For the text-containing cell, return its midpoint in (X, Y) coordinate format. 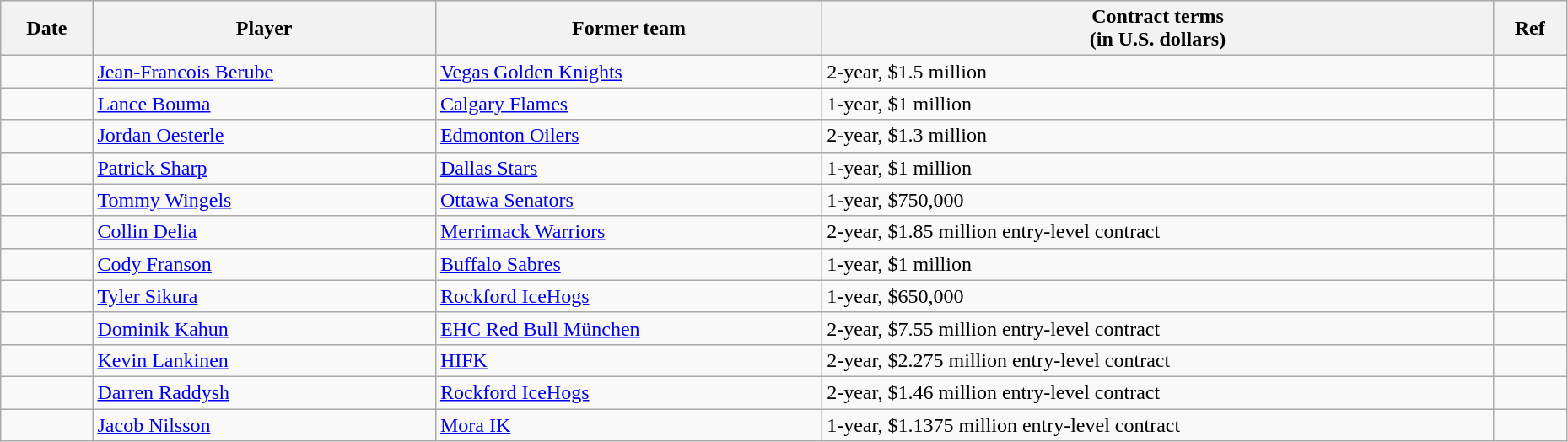
Ref (1530, 29)
Former team (628, 29)
Collin Delia (264, 232)
Kevin Lankinen (264, 360)
Mora IK (628, 424)
2-year, $2.275 million entry-level contract (1158, 360)
Ottawa Senators (628, 200)
Vegas Golden Knights (628, 72)
Merrimack Warriors (628, 232)
Date (47, 29)
2-year, $7.55 million entry-level contract (1158, 328)
Dominik Kahun (264, 328)
1-year, $1.1375 million entry-level contract (1158, 424)
2-year, $1.5 million (1158, 72)
1-year, $750,000 (1158, 200)
HIFK (628, 360)
Jean-Francois Berube (264, 72)
Dallas Stars (628, 168)
Lance Bouma (264, 104)
Tyler Sikura (264, 296)
Darren Raddysh (264, 392)
Cody Franson (264, 264)
Player (264, 29)
Patrick Sharp (264, 168)
2-year, $1.46 million entry-level contract (1158, 392)
2-year, $1.85 million entry-level contract (1158, 232)
1-year, $650,000 (1158, 296)
Calgary Flames (628, 104)
Jordan Oesterle (264, 136)
Edmonton Oilers (628, 136)
Buffalo Sabres (628, 264)
Contract terms(in U.S. dollars) (1158, 29)
2-year, $1.3 million (1158, 136)
Jacob Nilsson (264, 424)
EHC Red Bull München (628, 328)
Tommy Wingels (264, 200)
